Extract the (X, Y) coordinate from the center of the cell holding the provided text.  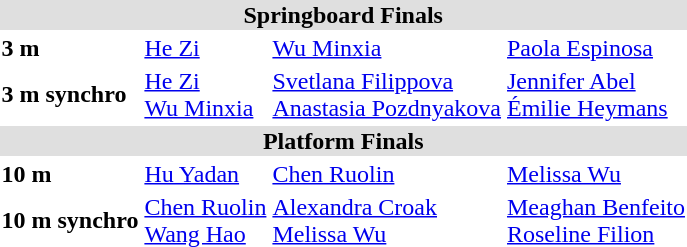
10 m (70, 174)
He ZiWu Minxia (206, 94)
Hu Yadan (206, 174)
Platform Finals (343, 141)
Chen Ruolin (387, 174)
3 m (70, 48)
Jennifer AbelÉmilie Heymans (596, 94)
3 m synchro (70, 94)
Svetlana FilippovaAnastasia Pozdnyakova (387, 94)
Paola Espinosa (596, 48)
Springboard Finals (343, 15)
Melissa Wu (596, 174)
Wu Minxia (387, 48)
He Zi (206, 48)
